Find where the given text appears and provide that cell's center as (X, Y) coordinate. 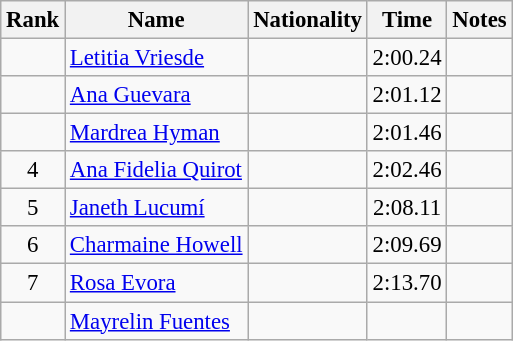
Nationality (308, 20)
Rosa Evora (156, 283)
2:01.46 (407, 133)
2:09.69 (407, 245)
4 (33, 170)
2:01.12 (407, 95)
2:02.46 (407, 170)
Time (407, 20)
Rank (33, 20)
Name (156, 20)
2:00.24 (407, 58)
Notes (480, 20)
Ana Guevara (156, 95)
Mardrea Hyman (156, 133)
Mayrelin Fuentes (156, 321)
Charmaine Howell (156, 245)
2:13.70 (407, 283)
Letitia Vriesde (156, 58)
Janeth Lucumí (156, 208)
5 (33, 208)
7 (33, 283)
2:08.11 (407, 208)
Ana Fidelia Quirot (156, 170)
6 (33, 245)
